Pinpoint the cell where the given text exists, returning its (x, y) midpoint coordinate. 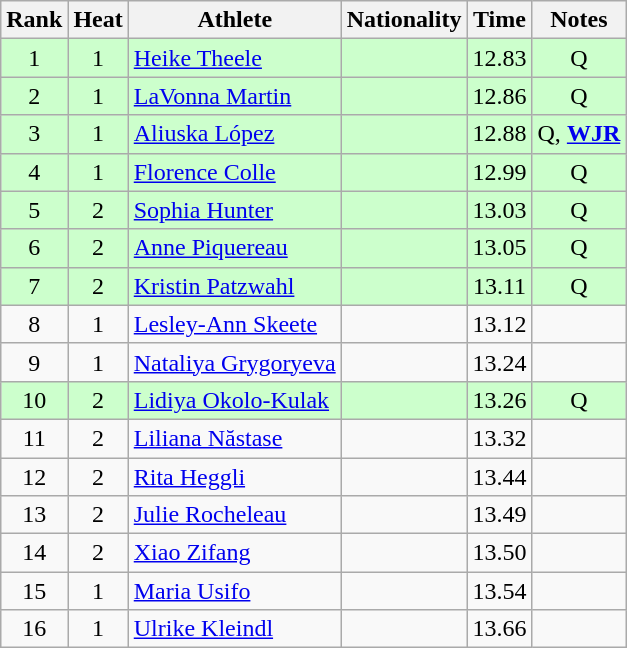
11 (34, 438)
Lesley-Ann Skeete (234, 324)
LaVonna Martin (234, 96)
13.50 (500, 553)
Nataliya Grygoryeva (234, 362)
Lidiya Okolo-Kulak (234, 400)
3 (34, 134)
13.03 (500, 210)
13.12 (500, 324)
13.44 (500, 477)
9 (34, 362)
Ulrike Kleindl (234, 629)
12.86 (500, 96)
4 (34, 172)
13.05 (500, 248)
12.88 (500, 134)
5 (34, 210)
Rita Heggli (234, 477)
10 (34, 400)
12.83 (500, 58)
Aliuska López (234, 134)
Notes (579, 20)
Rank (34, 20)
13.66 (500, 629)
Florence Colle (234, 172)
Athlete (234, 20)
13 (34, 515)
Liliana Năstase (234, 438)
13.11 (500, 286)
6 (34, 248)
Heike Theele (234, 58)
12 (34, 477)
13.32 (500, 438)
Nationality (404, 20)
Xiao Zifang (234, 553)
14 (34, 553)
Sophia Hunter (234, 210)
7 (34, 286)
13.24 (500, 362)
16 (34, 629)
Anne Piquereau (234, 248)
13.26 (500, 400)
8 (34, 324)
13.54 (500, 591)
Time (500, 20)
Julie Rocheleau (234, 515)
13.49 (500, 515)
Maria Usifo (234, 591)
12.99 (500, 172)
Heat (98, 20)
Q, WJR (579, 134)
Kristin Patzwahl (234, 286)
15 (34, 591)
